Return (x, y) of the center of cell containing provided text 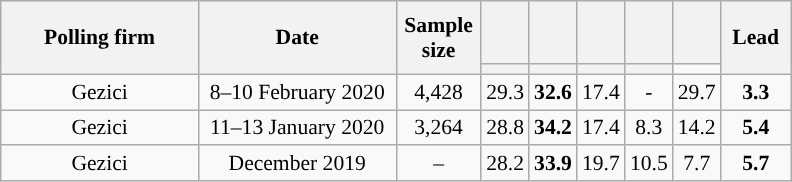
December 2019 (297, 164)
3.3 (756, 92)
19.7 (601, 164)
4,428 (438, 92)
32.6 (553, 92)
3,264 (438, 128)
Date (297, 38)
28.2 (505, 164)
10.5 (649, 164)
29.3 (505, 92)
5.7 (756, 164)
33.9 (553, 164)
Sample size (438, 38)
Lead (756, 38)
29.7 (697, 92)
5.4 (756, 128)
8.3 (649, 128)
7.7 (697, 164)
28.8 (505, 128)
– (438, 164)
11–13 January 2020 (297, 128)
14.2 (697, 128)
34.2 (553, 128)
8–10 February 2020 (297, 92)
- (649, 92)
Polling firm (100, 38)
